Return [X, Y] of the center of cell containing provided text 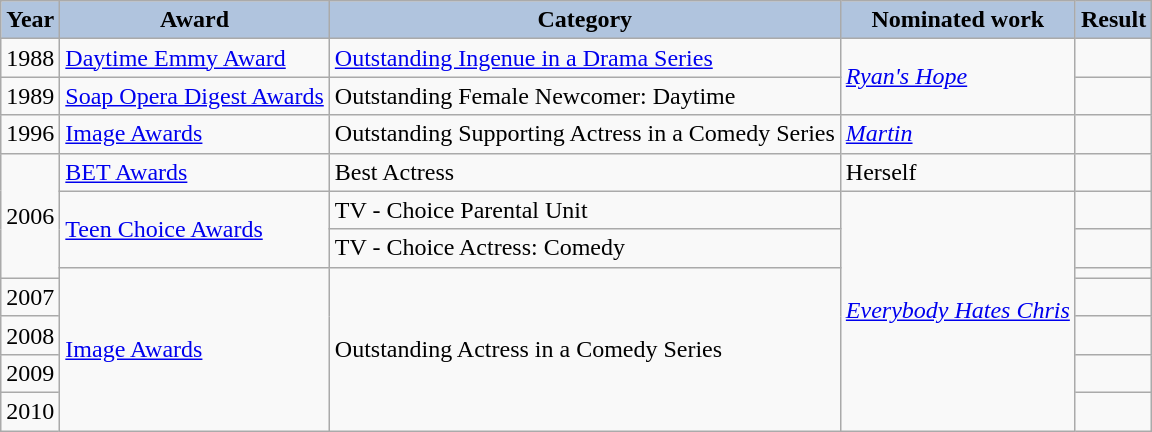
TV - Choice Parental Unit [584, 210]
Year [30, 20]
2008 [30, 335]
Ryan's Hope [958, 77]
Category [584, 20]
Everybody Hates Chris [958, 310]
Martin [958, 134]
Outstanding Female Newcomer: Daytime [584, 96]
Nominated work [958, 20]
1988 [30, 58]
1989 [30, 96]
2007 [30, 297]
Result [1113, 20]
Best Actress [584, 172]
Outstanding Ingenue in a Drama Series [584, 58]
Outstanding Supporting Actress in a Comedy Series [584, 134]
2009 [30, 373]
Soap Opera Digest Awards [194, 96]
2010 [30, 411]
Award [194, 20]
2006 [30, 216]
Herself [958, 172]
Teen Choice Awards [194, 229]
Daytime Emmy Award [194, 58]
TV - Choice Actress: Comedy [584, 248]
Outstanding Actress in a Comedy Series [584, 348]
1996 [30, 134]
BET Awards [194, 172]
